Capture the cell that displays the provided text and extract its (X, Y) central coordinate. 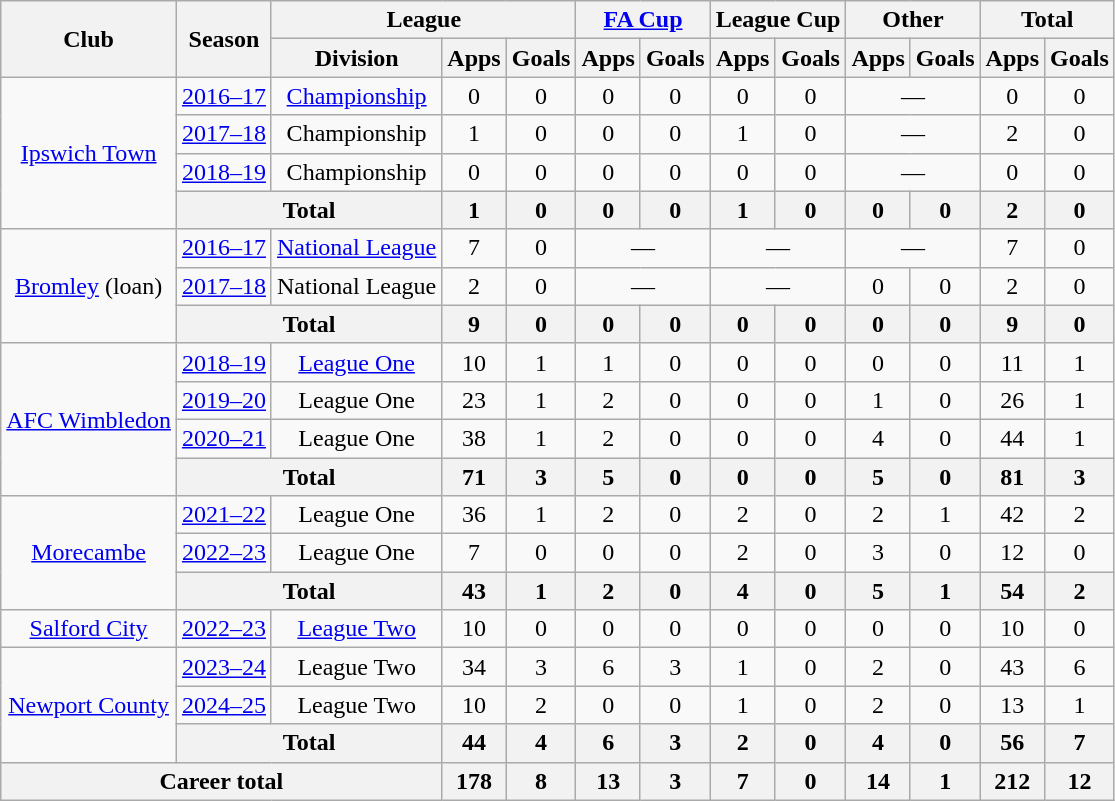
Newport County (89, 705)
AFC Wimbledon (89, 419)
Other (913, 20)
FA Cup (643, 20)
Bromley (loan) (89, 286)
Morecambe (89, 553)
Season (224, 39)
11 (1012, 362)
212 (1012, 781)
14 (878, 781)
Ipswich Town (89, 153)
56 (1012, 743)
League (423, 20)
23 (474, 400)
Division (356, 58)
2023–24 (224, 667)
34 (474, 667)
Career total (222, 781)
8 (541, 781)
2024–25 (224, 705)
81 (1012, 477)
71 (474, 477)
2021–22 (224, 515)
Salford City (89, 629)
38 (474, 438)
2020–21 (224, 438)
2019–20 (224, 400)
54 (1012, 591)
26 (1012, 400)
42 (1012, 515)
Club (89, 39)
36 (474, 515)
League Cup (778, 20)
178 (474, 781)
